Provide the [X, Y] coordinate of the cell's center where the given text is located.  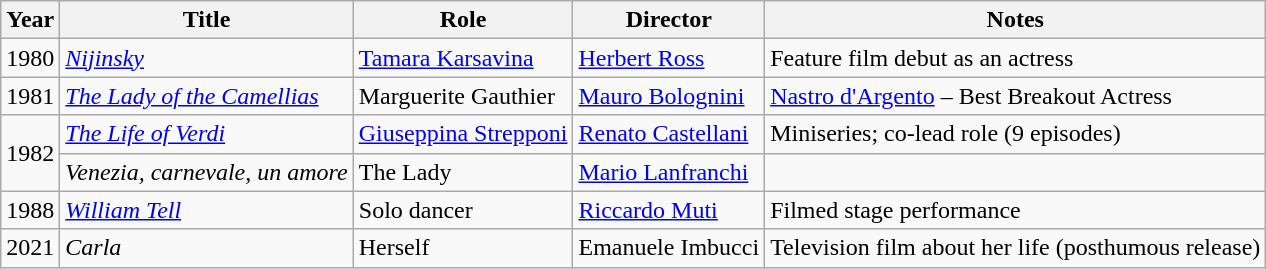
The Lady [463, 172]
Giuseppina Strepponi [463, 134]
Carla [206, 248]
Mauro Bolognini [669, 96]
Nastro d'Argento – Best Breakout Actress [1016, 96]
Filmed stage performance [1016, 210]
Venezia, carnevale, un amore [206, 172]
The Life of Verdi [206, 134]
Solo dancer [463, 210]
Tamara Karsavina [463, 58]
2021 [30, 248]
Director [669, 20]
1981 [30, 96]
Renato Castellani [669, 134]
Nijinsky [206, 58]
Title [206, 20]
1982 [30, 153]
Notes [1016, 20]
Emanuele Imbucci [669, 248]
Herbert Ross [669, 58]
Marguerite Gauthier [463, 96]
1980 [30, 58]
The Lady of the Camellias [206, 96]
William Tell [206, 210]
Herself [463, 248]
1988 [30, 210]
Riccardo Muti [669, 210]
Role [463, 20]
Mario Lanfranchi [669, 172]
Feature film debut as an actress [1016, 58]
Miniseries; co-lead role (9 episodes) [1016, 134]
Television film about her life (posthumous release) [1016, 248]
Year [30, 20]
